Detect which cell encompasses the target text, then output its [X, Y] center coordinate. 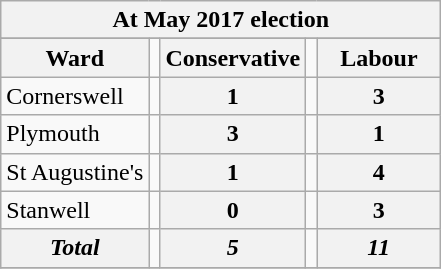
Cornerswell [75, 96]
Conservative [233, 58]
0 [233, 210]
Labour [379, 58]
At May 2017 election [221, 20]
Stanwell [75, 210]
11 [379, 248]
Ward [75, 58]
Total [75, 248]
Plymouth [75, 134]
5 [233, 248]
4 [379, 172]
St Augustine's [75, 172]
